Provide the [x, y] coordinate of the cell's center where the given text is located.  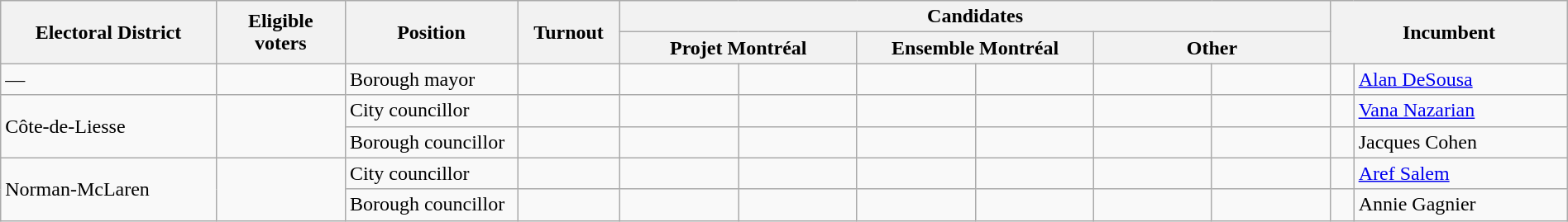
Jacques Cohen [1460, 142]
Ensemble Montréal [975, 48]
Annie Gagnier [1460, 205]
Côte-de-Liesse [108, 126]
Projet Montréal [739, 48]
Eligible voters [280, 32]
Vana Nazarian [1460, 111]
Candidates [976, 17]
Alan DeSousa [1460, 79]
Turnout [569, 32]
Electoral District [108, 32]
— [108, 79]
Borough mayor [431, 79]
Norman-McLaren [108, 189]
Position [431, 32]
Other [1212, 48]
Incumbent [1449, 32]
Aref Salem [1460, 173]
